Pinpoint the cell where the given text exists, returning its (x, y) midpoint coordinate. 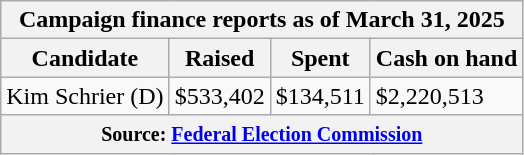
Spent (320, 58)
Campaign finance reports as of March 31, 2025 (262, 20)
Source: Federal Election Commission (262, 134)
Kim Schrier (D) (85, 96)
$2,220,513 (446, 96)
Cash on hand (446, 58)
Candidate (85, 58)
$533,402 (220, 96)
Raised (220, 58)
$134,511 (320, 96)
